Pinpoint the cell where the given text exists, returning its [x, y] midpoint coordinate. 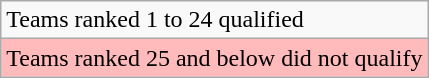
Teams ranked 25 and below did not qualify [214, 58]
Teams ranked 1 to 24 qualified [214, 20]
